Capture the cell that displays the provided text and extract its [x, y] central coordinate. 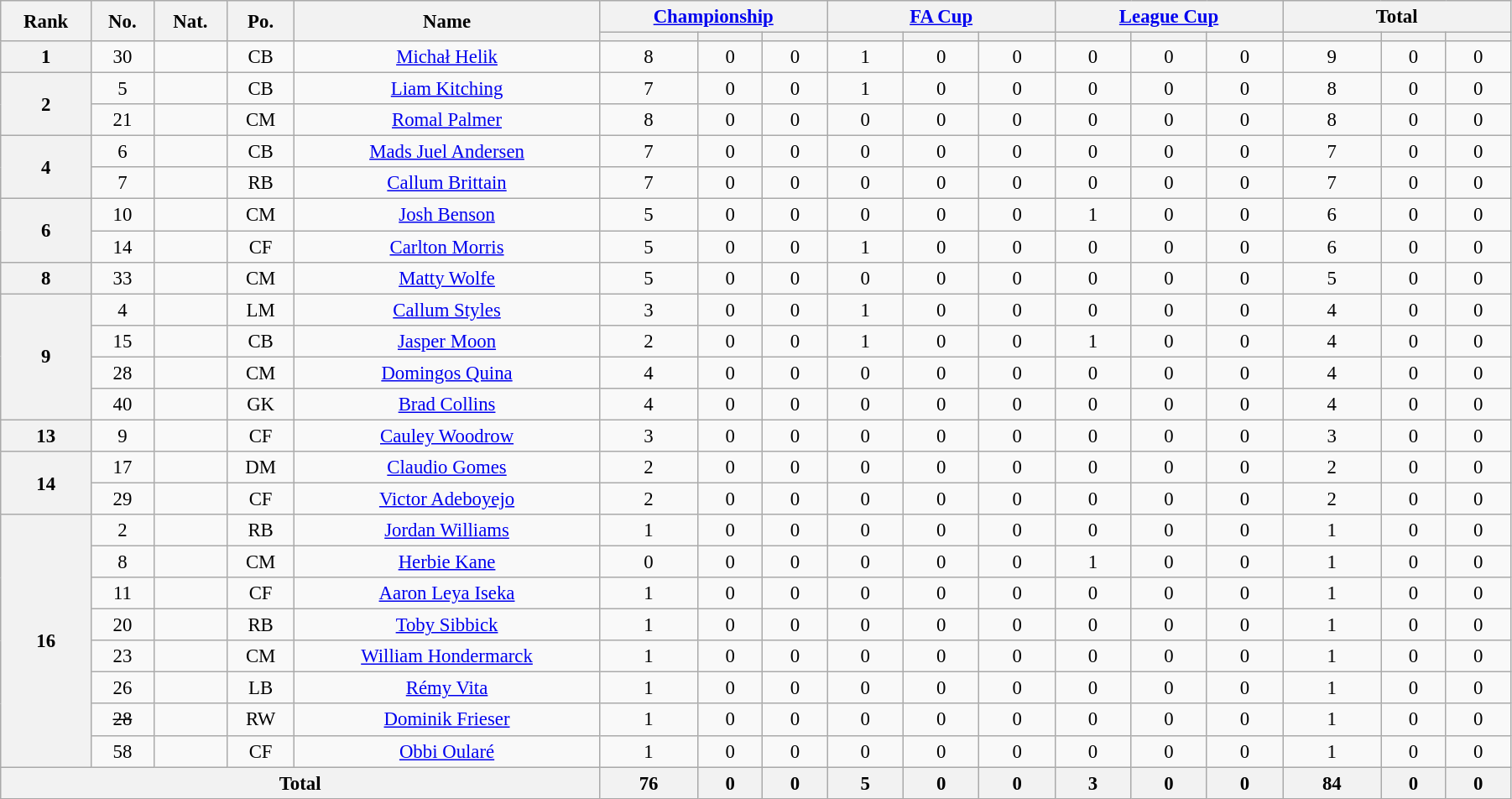
26 [123, 688]
Cauley Woodrow [447, 436]
13 [46, 436]
William Hondermarck [447, 656]
84 [1332, 783]
Obbi Oularé [447, 751]
Jordan Williams [447, 530]
29 [123, 499]
11 [123, 593]
76 [648, 783]
LB [261, 688]
Romal Palmer [447, 120]
Aaron Leya Iseka [447, 593]
23 [123, 656]
Josh Benson [447, 215]
Dominik Frieser [447, 720]
Rémy Vita [447, 688]
Championship [713, 17]
Toby Sibbick [447, 625]
Po. [261, 21]
No. [123, 21]
GK [261, 405]
33 [123, 278]
Matty Wolfe [447, 278]
Herbie Kane [447, 562]
Rank [46, 21]
DM [261, 467]
30 [123, 57]
RW [261, 720]
Nat. [190, 21]
15 [123, 341]
Jasper Moon [447, 341]
Callum Styles [447, 310]
10 [123, 215]
Michał Helik [447, 57]
LM [261, 310]
Victor Adeboyejo [447, 499]
Domingos Quina [447, 373]
FA Cup [941, 17]
League Cup [1168, 17]
Carlton Morris [447, 247]
20 [123, 625]
Name [447, 21]
40 [123, 405]
16 [46, 641]
58 [123, 751]
Brad Collins [447, 405]
Callum Brittain [447, 184]
21 [123, 120]
Mads Juel Andersen [447, 152]
Liam Kitching [447, 89]
Claudio Gomes [447, 467]
17 [123, 467]
